From the cell containing the given text, extract its center point as [X, Y] coordinate. 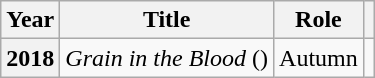
Role [319, 20]
Year [30, 20]
Title [167, 20]
2018 [30, 58]
Autumn [319, 58]
Grain in the Blood () [167, 58]
